Return the (x, y) coordinate for the center point of the cell that contains the specified text.  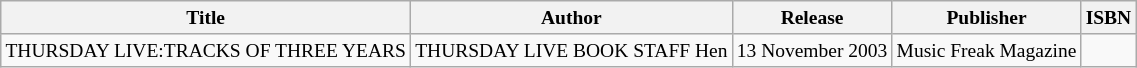
Title (206, 18)
Music Freak Magazine (986, 50)
THURSDAY LIVE BOOK STAFF Hen (572, 50)
Release (812, 18)
Author (572, 18)
THURSDAY LIVE:TRACKS OF THREE YEARS (206, 50)
Publisher (986, 18)
ISBN (1108, 18)
13 November 2003 (812, 50)
